Determine the [X, Y] coordinate at the center of the cell enclosing the given text.  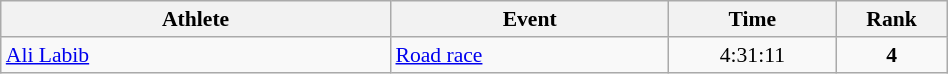
Road race [529, 55]
Time [752, 19]
Athlete [196, 19]
Event [529, 19]
Ali Labib [196, 55]
4:31:11 [752, 55]
4 [892, 55]
Rank [892, 19]
